Detect which cell encompasses the target text, then output its (X, Y) center coordinate. 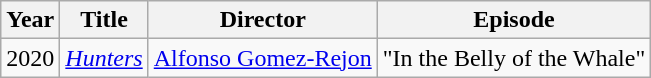
Hunters (104, 58)
"In the Belly of the Whale" (514, 58)
Title (104, 20)
Director (262, 20)
Episode (514, 20)
2020 (30, 58)
Year (30, 20)
Alfonso Gomez-Rejon (262, 58)
